Search for the cell housing the specified text and yield its (x, y) center coordinate. 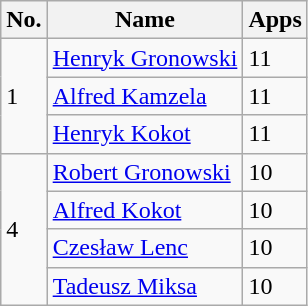
Robert Gronowski (145, 172)
1 (24, 96)
Czesław Lenc (145, 248)
Alfred Kamzela (145, 96)
Apps (275, 20)
4 (24, 229)
Tadeusz Miksa (145, 286)
Name (145, 20)
Alfred Kokot (145, 210)
Henryk Gronowski (145, 58)
No. (24, 20)
Henryk Kokot (145, 134)
